Determine the (X, Y) coordinate at the center of the cell enclosing the given text.  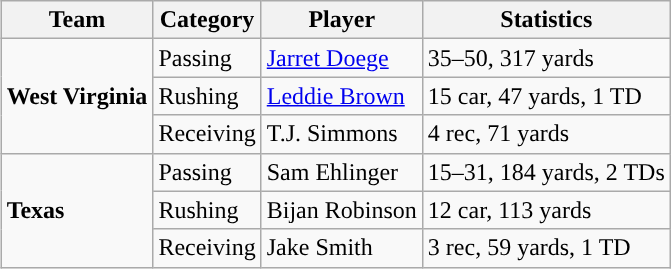
15 car, 47 yards, 1 TD (546, 96)
Bijan Robinson (342, 210)
4 rec, 71 yards (546, 134)
12 car, 113 yards (546, 210)
Leddie Brown (342, 96)
Texas (77, 210)
3 rec, 59 yards, 1 TD (546, 248)
Statistics (546, 20)
15–31, 184 yards, 2 TDs (546, 172)
West Virginia (77, 96)
Player (342, 20)
Jarret Doege (342, 58)
T.J. Simmons (342, 134)
35–50, 317 yards (546, 58)
Category (207, 20)
Sam Ehlinger (342, 172)
Jake Smith (342, 248)
Team (77, 20)
